Extract the [X, Y] coordinate from the center of the cell holding the provided text.  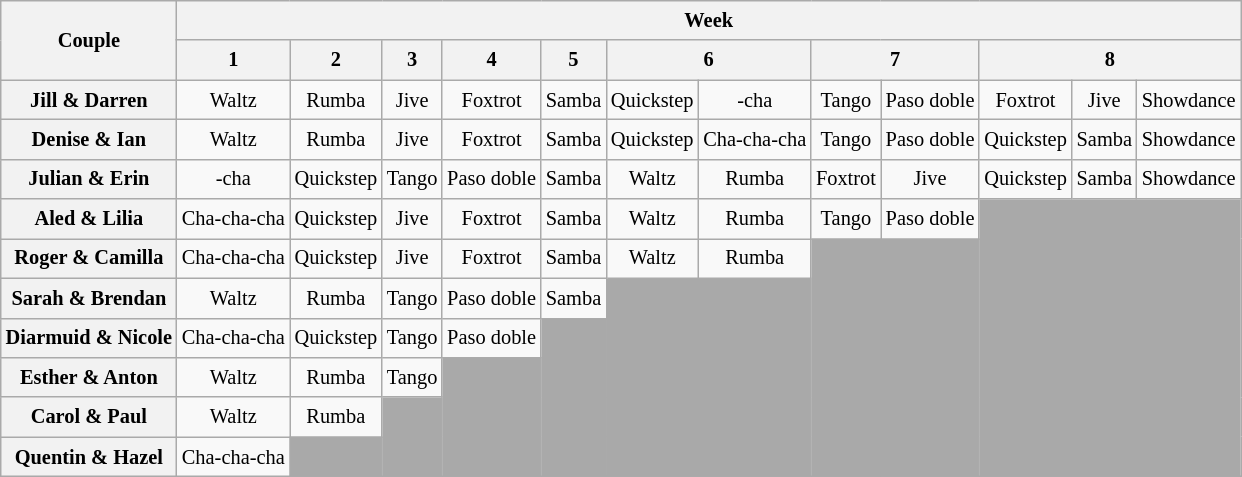
3 [412, 60]
Julian & Erin [89, 179]
6 [708, 60]
7 [895, 60]
2 [336, 60]
Diarmuid & Nicole [89, 338]
8 [1110, 60]
Sarah & Brendan [89, 298]
5 [574, 60]
1 [234, 60]
Carol & Paul [89, 417]
Quentin & Hazel [89, 457]
4 [492, 60]
Denise & Ian [89, 139]
Jill & Darren [89, 100]
Esther & Anton [89, 377]
Couple [89, 40]
Week [709, 20]
Aled & Lilia [89, 219]
Roger & Camilla [89, 258]
